Extract the [X, Y] coordinate from the center of the cell holding the provided text.  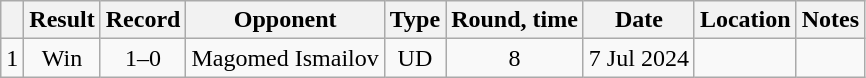
Magomed Ismailov [285, 58]
Location [745, 20]
Round, time [515, 20]
Date [638, 20]
1–0 [143, 58]
Win [62, 58]
UD [414, 58]
Opponent [285, 20]
Type [414, 20]
Result [62, 20]
7 Jul 2024 [638, 58]
Record [143, 20]
Notes [830, 20]
1 [12, 58]
8 [515, 58]
